Scan for the cell matching the given text and deliver its [x, y] coordinate at center. 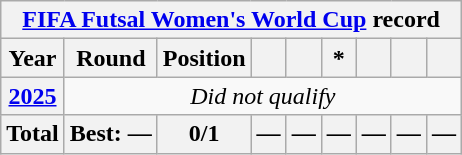
Round [110, 58]
FIFA Futsal Women's World Cup record [232, 20]
Total [33, 134]
Year [33, 58]
Best: — [110, 134]
Did not qualify [262, 96]
* [338, 58]
2025 [33, 96]
0/1 [204, 134]
Position [204, 58]
